Output the [X, Y] coordinate of the center of the cell containing the given text.  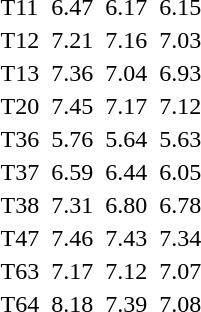
7.21 [72, 40]
6.80 [126, 205]
7.04 [126, 73]
6.59 [72, 172]
5.64 [126, 139]
7.16 [126, 40]
7.45 [72, 106]
6.44 [126, 172]
7.43 [126, 238]
5.76 [72, 139]
7.36 [72, 73]
7.46 [72, 238]
7.31 [72, 205]
7.12 [126, 271]
